Return the [X, Y] coordinate for the center point of the cell that contains the specified text.  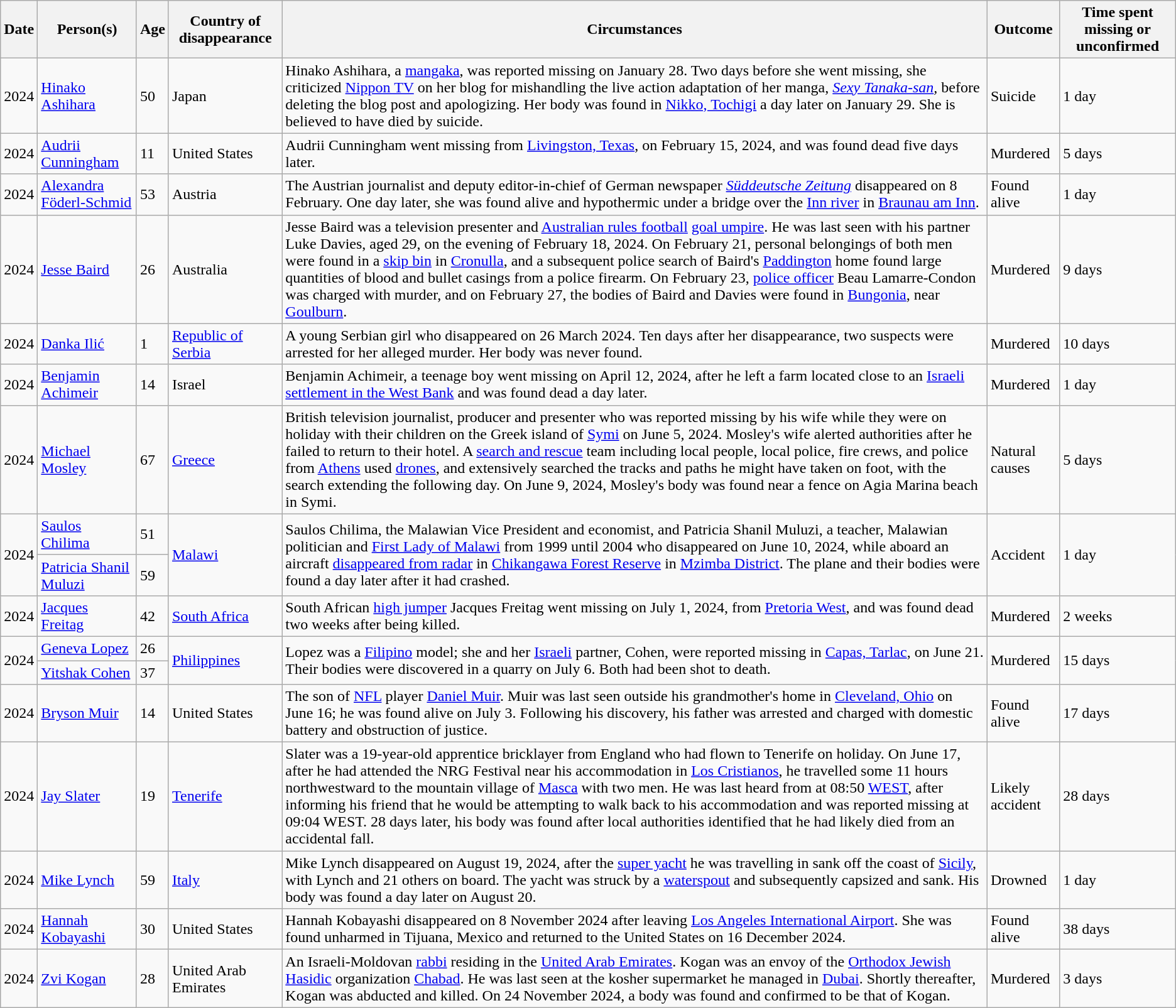
15 days [1118, 660]
Jesse Baird [87, 269]
30 [152, 929]
Israel [225, 384]
17 days [1118, 713]
Saulos Chilima [87, 534]
Natural causes [1023, 460]
51 [152, 534]
Outcome [1023, 30]
Greece [225, 460]
Time spent missing or unconfirmed [1118, 30]
10 days [1118, 344]
9 days [1118, 269]
Benjamin Achimeir [87, 384]
Circumstances [634, 30]
Tenerife [225, 796]
Republic of Serbia [225, 344]
67 [152, 460]
11 [152, 153]
South Africa [225, 615]
Audrii Cunningham went missing from Livingston, Texas, on February 15, 2024, and was found dead five days later. [634, 153]
Danka Ilić [87, 344]
Drowned [1023, 880]
Hannah Kobayashi [87, 929]
Yitshak Cohen [87, 673]
Malawi [225, 555]
28 days [1118, 796]
42 [152, 615]
Mike Lynch [87, 880]
53 [152, 195]
3 days [1118, 978]
Geneva Lopez [87, 648]
37 [152, 673]
50 [152, 95]
Zvi Kogan [87, 978]
2 weeks [1118, 615]
Country of disappearance [225, 30]
Australia [225, 269]
Jacques Freitag [87, 615]
Japan [225, 95]
Bryson Muir [87, 713]
Suicide [1023, 95]
19 [152, 796]
1 [152, 344]
Hinako Ashihara [87, 95]
Alexandra Föderl-Schmid [87, 195]
Austria [225, 195]
Age [152, 30]
Italy [225, 880]
Jay Slater [87, 796]
South African high jumper Jacques Freitag went missing on July 1, 2024, from Pretoria West, and was found dead two weeks after being killed. [634, 615]
Person(s) [87, 30]
Patricia Shanil Muluzi [87, 575]
Date [19, 30]
Audrii Cunningham [87, 153]
Philippines [225, 660]
28 [152, 978]
Likely accident [1023, 796]
38 days [1118, 929]
Michael Mosley [87, 460]
Accident [1023, 555]
United Arab Emirates [225, 978]
